Scan for the cell matching the given text and deliver its [X, Y] coordinate at center. 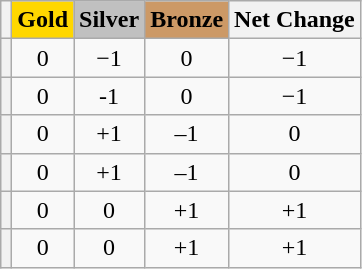
Bronze [187, 20]
Net Change [295, 20]
-1 [110, 96]
Silver [110, 20]
Gold [43, 20]
